Identify which cell holds the provided text, then report its [x, y] central coordinate. 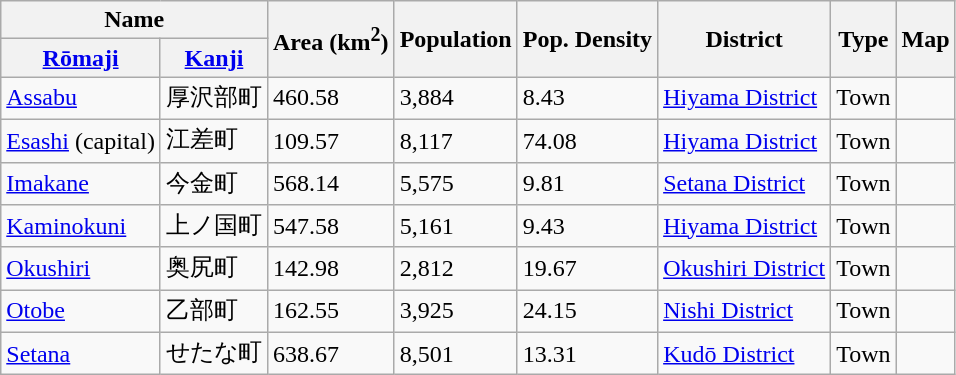
Area (km2) [330, 39]
142.98 [330, 268]
Name [134, 20]
上ノ国町 [214, 226]
Kanji [214, 58]
奥尻町 [214, 268]
江差町 [214, 140]
109.57 [330, 140]
547.58 [330, 226]
厚沢部町 [214, 98]
13.31 [587, 354]
460.58 [330, 98]
3,925 [456, 312]
Rōmaji [81, 58]
9.81 [587, 184]
162.55 [330, 312]
8,117 [456, 140]
今金町 [214, 184]
568.14 [330, 184]
Okushiri [81, 268]
9.43 [587, 226]
Imakane [81, 184]
Esashi (capital) [81, 140]
Otobe [81, 312]
74.08 [587, 140]
Kudō District [744, 354]
3,884 [456, 98]
Setana [81, 354]
8.43 [587, 98]
2,812 [456, 268]
せたな町 [214, 354]
5,161 [456, 226]
638.67 [330, 354]
8,501 [456, 354]
Assabu [81, 98]
Population [456, 39]
Setana District [744, 184]
Okushiri District [744, 268]
24.15 [587, 312]
District [744, 39]
Map [926, 39]
乙部町 [214, 312]
5,575 [456, 184]
Kaminokuni [81, 226]
Type [864, 39]
Pop. Density [587, 39]
19.67 [587, 268]
Nishi District [744, 312]
